Locate the cell with the specified text and output its [x, y] center coordinate. 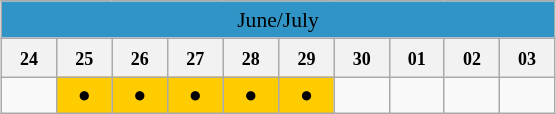
01 [416, 58]
03 [528, 58]
25 [84, 58]
29 [307, 58]
26 [140, 58]
02 [472, 58]
24 [28, 58]
28 [251, 58]
June/July [278, 20]
27 [196, 58]
30 [362, 58]
